Find where the given text appears and provide that cell's center as [X, Y] coordinate. 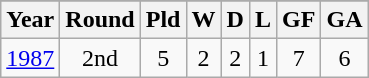
1 [262, 58]
Round [100, 20]
Year [30, 20]
W [204, 20]
6 [344, 58]
L [262, 20]
2nd [100, 58]
5 [163, 58]
GA [344, 20]
D [235, 20]
GF [299, 20]
7 [299, 58]
Pld [163, 20]
1987 [30, 58]
